Return [X, Y] of the center of cell containing provided text 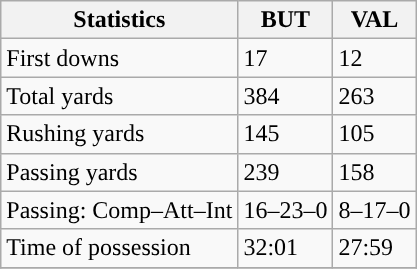
263 [374, 96]
32:01 [286, 248]
158 [374, 172]
384 [286, 96]
Time of possession [120, 248]
17 [286, 58]
145 [286, 134]
First downs [120, 58]
16–23–0 [286, 210]
Total yards [120, 96]
Rushing yards [120, 134]
12 [374, 58]
Passing: Comp–Att–Int [120, 210]
Passing yards [120, 172]
239 [286, 172]
105 [374, 134]
VAL [374, 20]
8–17–0 [374, 210]
Statistics [120, 20]
27:59 [374, 248]
BUT [286, 20]
